Output the (x, y) coordinate of the center of the cell containing the given text.  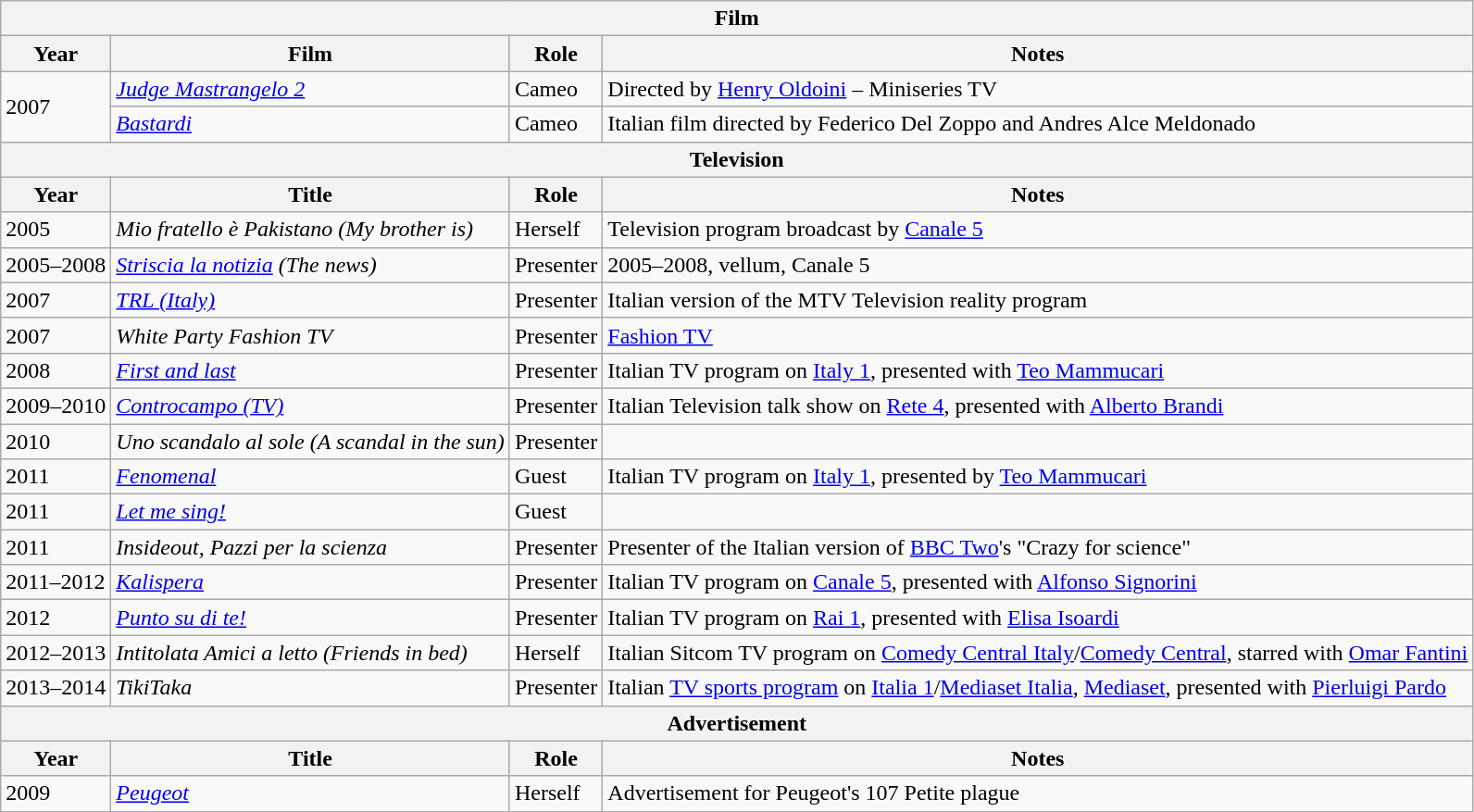
Controcampo (TV) (311, 406)
Television program broadcast by Canale 5 (1038, 230)
Bastardi (311, 124)
Let me sing! (311, 512)
First and last (311, 370)
Italian version of the MTV Television reality program (1038, 300)
Italian TV sports program on Italia 1/Mediaset Italia, Mediaset, presented with Pierluigi Pardo (1038, 688)
Directed by Henry Oldoini – Miniseries TV (1038, 89)
Italian film directed by Federico Del Zoppo and Andres Alce Meldonado (1038, 124)
Italian TV program on Rai 1, presented with Elisa Isoardi (1038, 618)
Striscia la notizia (The news) (311, 265)
2008 (56, 370)
2005–2008, vellum, Canale 5 (1038, 265)
Judge Mastrangelo 2 (311, 89)
Presenter of the Italian version of BBC Two's "Crazy for science" (1038, 547)
2011–2012 (56, 582)
TikiTaka (311, 688)
Italian Sitcom TV program on Comedy Central Italy/Comedy Central, starred with Omar Fantini (1038, 653)
Uno scandalo al sole (A scandal in the sun) (311, 442)
Peugeot (311, 793)
White Party Fashion TV (311, 335)
Italian TV program on Italy 1, presented by Teo Mammucari (1038, 477)
Intitolata Amici a letto (Friends in bed) (311, 653)
Fashion TV (1038, 335)
Insideout, Pazzi per la scienza (311, 547)
2005 (56, 230)
Kalispera (311, 582)
Television (737, 159)
2012–2013 (56, 653)
Italian Television talk show on Rete 4, presented with Alberto Brandi (1038, 406)
2010 (56, 442)
Italian TV program on Italy 1, presented with Teo Mammucari (1038, 370)
2005–2008 (56, 265)
Advertisement (737, 723)
2009–2010 (56, 406)
2009 (56, 793)
2013–2014 (56, 688)
Advertisement for Peugeot's 107 Petite plague (1038, 793)
TRL (Italy) (311, 300)
Italian TV program on Canale 5, presented with Alfonso Signorini (1038, 582)
Fenomenal (311, 477)
2012 (56, 618)
Punto su di te! (311, 618)
Mio fratello è Pakistano (My brother is) (311, 230)
